From the cell containing the given text, extract its center point as (X, Y) coordinate. 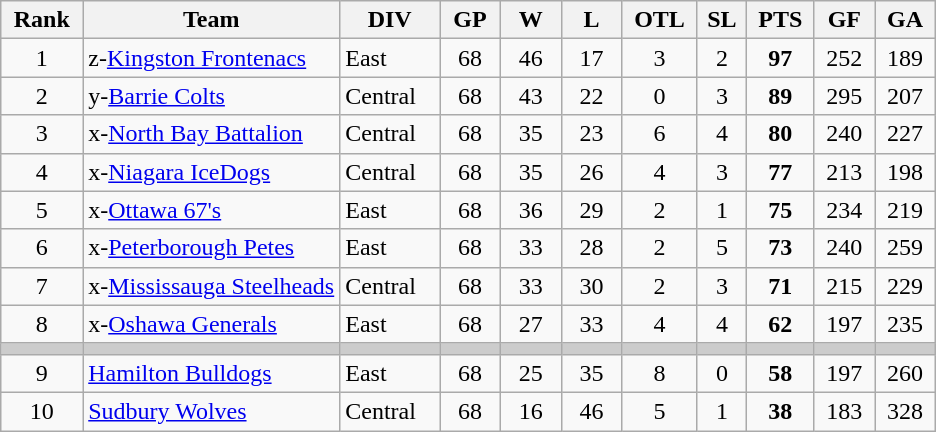
36 (530, 210)
328 (906, 411)
28 (592, 248)
PTS (780, 20)
235 (906, 324)
GP (470, 20)
77 (780, 172)
213 (844, 172)
DIV (390, 20)
L (592, 20)
SL (722, 20)
30 (592, 286)
9 (42, 373)
295 (844, 96)
75 (780, 210)
x-Peterborough Petes (212, 248)
16 (530, 411)
7 (42, 286)
189 (906, 58)
234 (844, 210)
GA (906, 20)
29 (592, 210)
58 (780, 373)
259 (906, 248)
x-Niagara IceDogs (212, 172)
62 (780, 324)
183 (844, 411)
x-Mississauga Steelheads (212, 286)
25 (530, 373)
22 (592, 96)
x-Ottawa 67's (212, 210)
y-Barrie Colts (212, 96)
x-North Bay Battalion (212, 134)
Sudbury Wolves (212, 411)
97 (780, 58)
43 (530, 96)
207 (906, 96)
227 (906, 134)
215 (844, 286)
38 (780, 411)
10 (42, 411)
x-Oshawa Generals (212, 324)
23 (592, 134)
26 (592, 172)
73 (780, 248)
Hamilton Bulldogs (212, 373)
W (530, 20)
71 (780, 286)
219 (906, 210)
198 (906, 172)
z-Kingston Frontenacs (212, 58)
27 (530, 324)
89 (780, 96)
229 (906, 286)
Rank (42, 20)
252 (844, 58)
Team (212, 20)
260 (906, 373)
17 (592, 58)
OTL (660, 20)
80 (780, 134)
GF (844, 20)
